Pinpoint the cell where the given text exists, returning its [x, y] midpoint coordinate. 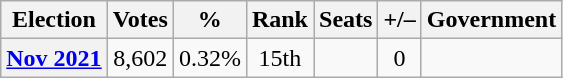
8,602 [140, 58]
Rank [280, 20]
Votes [140, 20]
Nov 2021 [54, 58]
0.32% [210, 58]
15th [280, 58]
+/– [400, 20]
0 [400, 58]
% [210, 20]
Government [491, 20]
Election [54, 20]
Seats [346, 20]
